From the cell containing the given text, extract its center point as [x, y] coordinate. 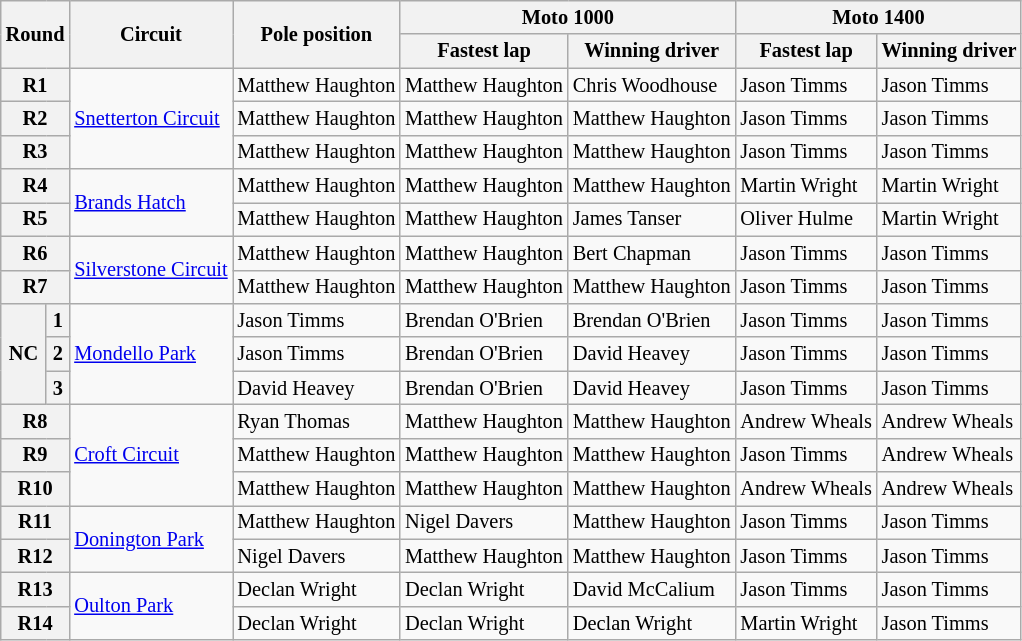
R9 [36, 455]
Oliver Hulme [806, 219]
R6 [36, 253]
Snetterton Circuit [150, 118]
Mondello Park [150, 354]
R7 [36, 287]
R10 [36, 489]
R14 [36, 623]
Ryan Thomas [316, 421]
R12 [36, 556]
2 [58, 354]
R1 [36, 85]
R2 [36, 118]
R4 [36, 186]
R8 [36, 421]
1 [58, 320]
NC [24, 354]
Brands Hatch [150, 202]
Circuit [150, 34]
David McCalium [652, 589]
Round [36, 34]
Chris Woodhouse [652, 85]
Moto 1000 [568, 17]
Bert Chapman [652, 253]
Silverstone Circuit [150, 270]
Donington Park [150, 538]
R13 [36, 589]
Pole position [316, 34]
Moto 1400 [879, 17]
R11 [36, 522]
R5 [36, 219]
3 [58, 388]
Croft Circuit [150, 454]
Oulton Park [150, 606]
James Tanser [652, 219]
R3 [36, 152]
